Capture the cell that displays the provided text and extract its (x, y) central coordinate. 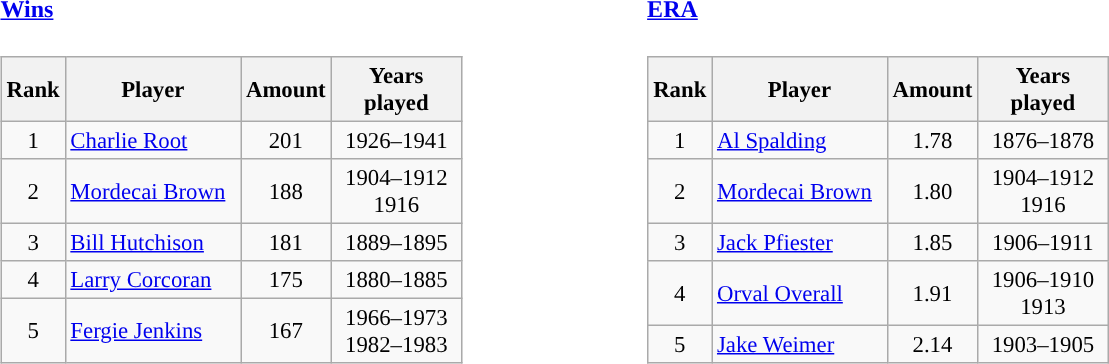
Orval Overall (800, 292)
2.14 (932, 344)
Bill Hutchison (153, 242)
1966–19731982–1983 (396, 330)
1906–1911 (1044, 242)
1889–1895 (396, 242)
167 (286, 330)
Jake Weimer (800, 344)
181 (286, 242)
Jack Pfiester (800, 242)
1926–1941 (396, 140)
Larry Corcoran (153, 279)
Fergie Jenkins (153, 330)
1876–1878 (1044, 140)
Charlie Root (153, 140)
1880–1885 (396, 279)
1.80 (932, 190)
188 (286, 190)
Al Spalding (800, 140)
1.91 (932, 292)
201 (286, 140)
1.78 (932, 140)
1.85 (932, 242)
175 (286, 279)
1903–1905 (1044, 344)
1906–19101913 (1044, 292)
